Locate the cell with the specified text and output its [x, y] center coordinate. 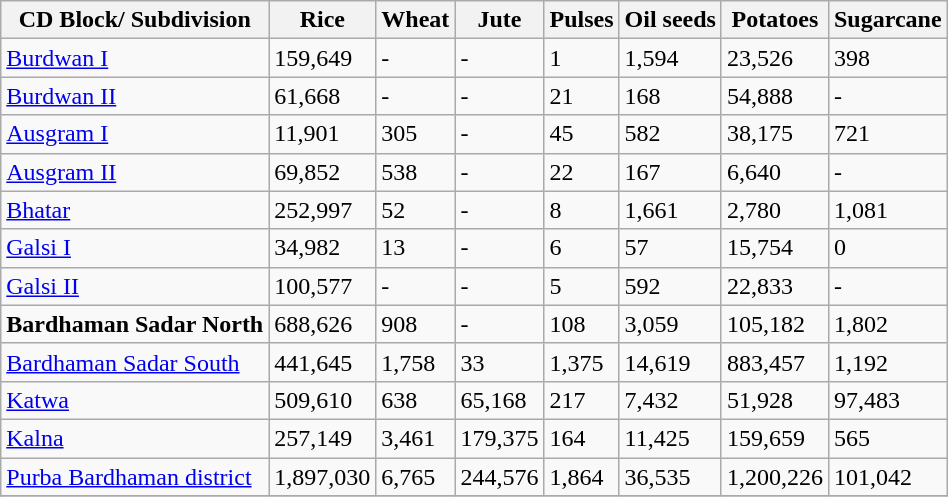
23,526 [774, 58]
21 [582, 96]
100,577 [322, 286]
Bardhaman Sadar South [135, 362]
Purba Bardhaman district [135, 477]
305 [416, 134]
57 [670, 248]
38,175 [774, 134]
0 [888, 248]
582 [670, 134]
565 [888, 438]
244,576 [500, 477]
2,780 [774, 210]
51,928 [774, 400]
Potatoes [774, 20]
6,765 [416, 477]
69,852 [322, 172]
34,982 [322, 248]
22 [582, 172]
Bhatar [135, 210]
36,535 [670, 477]
257,149 [322, 438]
1,594 [670, 58]
883,457 [774, 362]
101,042 [888, 477]
6,640 [774, 172]
14,619 [670, 362]
Kalna [135, 438]
638 [416, 400]
538 [416, 172]
167 [670, 172]
52 [416, 210]
Jute [500, 20]
54,888 [774, 96]
8 [582, 210]
Sugarcane [888, 20]
6 [582, 248]
11,425 [670, 438]
Pulses [582, 20]
22,833 [774, 286]
1,864 [582, 477]
5 [582, 286]
65,168 [500, 400]
3,461 [416, 438]
Galsi I [135, 248]
13 [416, 248]
509,610 [322, 400]
179,375 [500, 438]
33 [500, 362]
Wheat [416, 20]
Burdwan I [135, 58]
Burdwan II [135, 96]
159,659 [774, 438]
Ausgram I [135, 134]
Rice [322, 20]
61,668 [322, 96]
398 [888, 58]
1,081 [888, 210]
1,192 [888, 362]
159,649 [322, 58]
1,802 [888, 324]
Katwa [135, 400]
11,901 [322, 134]
1,200,226 [774, 477]
108 [582, 324]
Bardhaman Sadar North [135, 324]
1,661 [670, 210]
217 [582, 400]
3,059 [670, 324]
168 [670, 96]
1,375 [582, 362]
1,758 [416, 362]
Galsi II [135, 286]
Oil seeds [670, 20]
592 [670, 286]
7,432 [670, 400]
441,645 [322, 362]
105,182 [774, 324]
97,483 [888, 400]
15,754 [774, 248]
Ausgram II [135, 172]
721 [888, 134]
688,626 [322, 324]
164 [582, 438]
252,997 [322, 210]
CD Block/ Subdivision [135, 20]
45 [582, 134]
908 [416, 324]
1 [582, 58]
1,897,030 [322, 477]
